Capture the cell that displays the provided text and extract its [x, y] central coordinate. 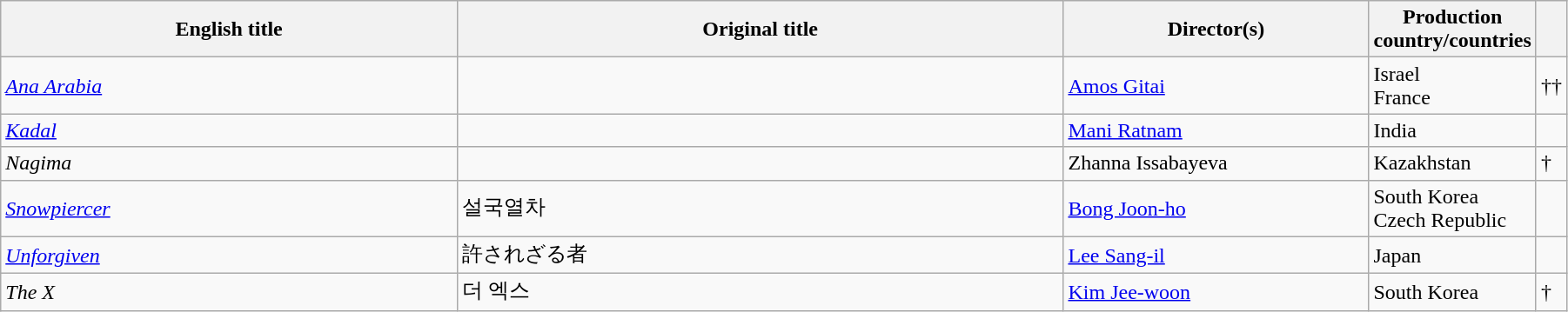
Unforgiven [230, 256]
The X [230, 292]
Amos Gitai [1216, 85]
English title [230, 30]
Zhanna Issabayeva [1216, 163]
South KoreaCzech Republic [1452, 209]
Ana Arabia [230, 85]
Kazakhstan [1452, 163]
Lee Sang-il [1216, 256]
설국열차 [761, 209]
더 엑스 [761, 292]
Japan [1452, 256]
Mani Ratnam [1216, 130]
IsraelFrance [1452, 85]
Kim Jee-woon [1216, 292]
Nagima [230, 163]
Kadal [230, 130]
Production country/countries [1452, 30]
許されざる者 [761, 256]
India [1452, 130]
South Korea [1452, 292]
Original title [761, 30]
Director(s) [1216, 30]
Snowpiercer [230, 209]
Bong Joon-ho [1216, 209]
†† [1551, 85]
